Locate the cell with the specified text and output its [X, Y] center coordinate. 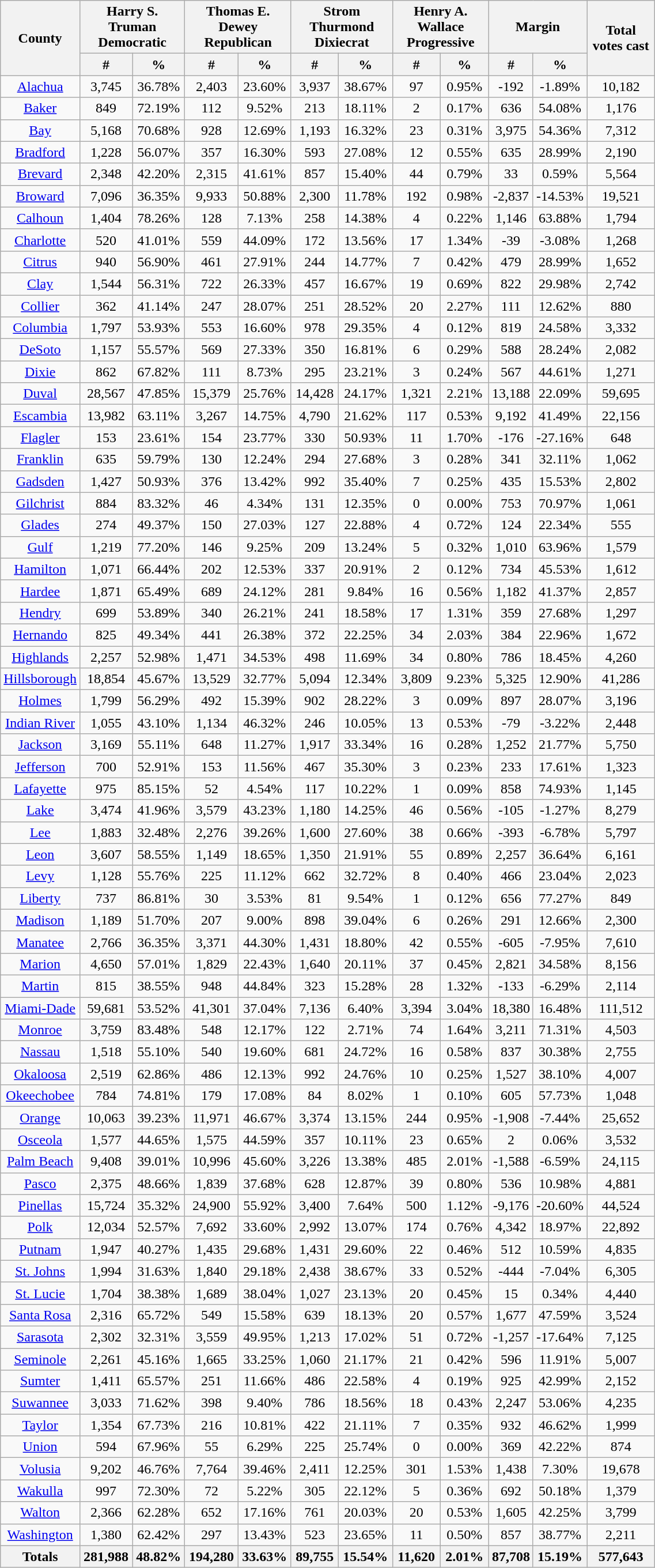
-27.16% [560, 438]
28.24% [560, 350]
28.52% [365, 306]
-1.89% [560, 86]
127 [315, 525]
13,188 [510, 394]
13.24% [365, 547]
1,404 [106, 218]
40.27% [159, 1249]
49.37% [159, 525]
340 [211, 613]
46.67% [264, 1118]
18 [416, 1403]
1.64% [464, 1030]
1,829 [211, 964]
-6.59% [560, 1162]
50.88% [264, 196]
1,268 [620, 240]
Seminole [40, 1359]
1,438 [510, 1469]
11,620 [416, 1556]
39.26% [264, 832]
11.27% [264, 745]
323 [315, 986]
784 [106, 1096]
485 [416, 1162]
512 [510, 1249]
12.35% [365, 503]
2,857 [620, 591]
21.62% [365, 416]
Broward [40, 196]
10.98% [560, 1183]
44.65% [159, 1140]
5.22% [264, 1491]
45.53% [560, 569]
6,305 [620, 1271]
131 [315, 503]
17.16% [264, 1513]
Lake [40, 811]
70.68% [159, 130]
54.08% [560, 108]
Henry A. WallaceProgressive [440, 27]
737 [106, 898]
70.97% [560, 503]
Monroe [40, 1030]
Hamilton [40, 569]
4.54% [264, 789]
37.04% [264, 1008]
Levy [40, 876]
22.12% [365, 1491]
258 [315, 218]
1,252 [510, 745]
77.27% [560, 898]
1,193 [315, 130]
3,033 [106, 1403]
84 [315, 1096]
18.56% [365, 1403]
940 [106, 262]
32.31% [159, 1337]
10.22% [365, 789]
2,247 [510, 1403]
6.40% [365, 1008]
194,280 [211, 1556]
65.57% [159, 1381]
9.84% [365, 591]
207 [211, 920]
15 [510, 1293]
33.25% [264, 1359]
10.81% [264, 1425]
0.32% [464, 547]
86.81% [159, 898]
3,371 [211, 942]
20.03% [365, 1513]
9,408 [106, 1162]
540 [211, 1052]
10.11% [365, 1140]
154 [211, 438]
9,933 [211, 196]
16.67% [365, 284]
38.77% [560, 1535]
30.38% [560, 1052]
291 [510, 920]
Bradford [40, 152]
15.39% [264, 701]
0.34% [560, 1293]
32.48% [159, 832]
0.46% [464, 1249]
15.53% [560, 481]
11,971 [211, 1118]
2,438 [315, 1271]
-7.44% [560, 1118]
23.61% [159, 438]
1,612 [620, 569]
734 [510, 569]
12.90% [560, 679]
1.70% [464, 438]
3,745 [106, 86]
16.32% [365, 130]
35.32% [159, 1205]
38.55% [159, 986]
7,096 [106, 196]
41.01% [159, 240]
Highlands [40, 657]
150 [211, 525]
662 [315, 876]
63.96% [560, 547]
372 [315, 635]
2,992 [315, 1227]
0.10% [464, 1096]
42.20% [159, 174]
2,366 [106, 1513]
67.82% [159, 372]
18,380 [510, 1008]
3,975 [510, 130]
23.60% [264, 86]
9.52% [264, 108]
1,350 [315, 854]
Orange [40, 1118]
4,650 [106, 964]
1,354 [106, 1425]
32.77% [264, 679]
27.33% [264, 350]
689 [211, 591]
1.32% [464, 986]
594 [106, 1447]
14.77% [365, 262]
34.58% [560, 964]
1,999 [620, 1425]
3,937 [315, 86]
56.90% [159, 262]
7.30% [560, 1469]
2,302 [106, 1337]
-105 [510, 811]
39.01% [159, 1162]
42.99% [560, 1381]
12.24% [264, 459]
10,182 [620, 86]
4,235 [620, 1403]
45.67% [159, 679]
722 [211, 284]
18.45% [560, 657]
-192 [510, 86]
1,799 [106, 701]
31.63% [159, 1271]
Brevard [40, 174]
520 [106, 240]
700 [106, 767]
295 [315, 372]
18.13% [365, 1315]
3,809 [416, 679]
44.84% [264, 986]
Calhoun [40, 218]
57.73% [560, 1096]
16.30% [264, 152]
122 [315, 1030]
1,380 [106, 1535]
0.43% [464, 1403]
247 [211, 306]
1,055 [106, 723]
112 [211, 108]
548 [211, 1030]
24.72% [365, 1052]
13,982 [106, 416]
23.04% [560, 876]
29.68% [264, 1249]
24.76% [365, 1074]
49.95% [264, 1337]
301 [416, 1469]
11.69% [365, 657]
1,176 [620, 108]
Sumter [40, 1381]
55.76% [159, 876]
1,134 [211, 723]
Union [40, 1447]
12.66% [560, 920]
4,342 [510, 1227]
22.34% [560, 525]
78.26% [159, 218]
29.60% [365, 1249]
0.17% [464, 108]
384 [510, 635]
17.08% [264, 1096]
0.24% [464, 372]
461 [211, 262]
-79 [510, 723]
Flagler [40, 438]
13.15% [365, 1118]
902 [315, 701]
32.72% [365, 876]
16.60% [264, 328]
Hardee [40, 591]
862 [106, 372]
2.71% [365, 1030]
13.38% [365, 1162]
12.69% [264, 130]
13.56% [365, 240]
819 [510, 328]
67.73% [159, 1425]
1,665 [211, 1359]
10,063 [106, 1118]
1,128 [106, 876]
Hillsborough [40, 679]
5,797 [620, 832]
39.23% [159, 1118]
0.36% [464, 1491]
Margin [537, 27]
8.02% [365, 1096]
32.11% [560, 459]
59,681 [106, 1008]
216 [211, 1425]
0.22% [464, 218]
Clay [40, 284]
500 [416, 1205]
1,060 [315, 1359]
Liberty [40, 898]
41.37% [560, 591]
2,114 [620, 986]
1,947 [106, 1249]
Volusia [40, 1469]
2.27% [464, 306]
55.10% [159, 1052]
21.91% [365, 854]
13 [416, 723]
14.25% [365, 811]
53.93% [159, 328]
0.59% [560, 174]
-6.78% [560, 832]
2,742 [620, 284]
880 [620, 306]
Gadsden [40, 481]
0.50% [464, 1535]
2,152 [620, 1381]
1,518 [106, 1052]
2,519 [106, 1074]
39 [416, 1183]
-39 [510, 240]
1,839 [211, 1183]
27.60% [365, 832]
Wakulla [40, 1491]
21 [416, 1359]
1,228 [106, 152]
62.28% [159, 1513]
17.02% [365, 1337]
4.34% [264, 503]
376 [211, 481]
St. Lucie [40, 1293]
441 [211, 635]
Putnam [40, 1249]
5,564 [620, 174]
Gilchrist [40, 503]
26.33% [264, 284]
628 [315, 1183]
12.53% [264, 569]
1,527 [510, 1074]
3,394 [416, 1008]
15.40% [365, 174]
1,271 [620, 372]
3.53% [264, 898]
48.66% [159, 1183]
Jefferson [40, 767]
11.78% [365, 196]
1,704 [106, 1293]
5,325 [510, 679]
9.40% [264, 1403]
567 [510, 372]
1,149 [211, 854]
59.79% [159, 459]
8,279 [620, 811]
22.58% [365, 1381]
2,315 [211, 174]
Miami-Dade [40, 1008]
48.82% [159, 1556]
45.16% [159, 1359]
7,136 [315, 1008]
1,677 [510, 1315]
3,196 [620, 701]
Palm Beach [40, 1162]
63.88% [560, 218]
948 [211, 986]
0.40% [464, 876]
38.38% [159, 1293]
8 [416, 876]
1,427 [106, 481]
44.61% [560, 372]
435 [510, 481]
DeSoto [40, 350]
0.31% [464, 130]
Washington [40, 1535]
0.52% [464, 1271]
897 [510, 701]
44.59% [264, 1140]
Marion [40, 964]
3,532 [620, 1140]
22.43% [264, 964]
0.26% [464, 920]
44.30% [264, 942]
28,567 [106, 394]
2,348 [106, 174]
0.69% [464, 284]
588 [510, 350]
-3.22% [560, 723]
0.35% [464, 1425]
St. Johns [40, 1271]
1,883 [106, 832]
Walton [40, 1513]
1,146 [510, 218]
83.32% [159, 503]
5,168 [106, 130]
13.07% [365, 1227]
-20.60% [560, 1205]
19.60% [264, 1052]
44,524 [620, 1205]
0.58% [464, 1052]
57.01% [159, 964]
692 [510, 1491]
3,607 [106, 854]
Leon [40, 854]
Harry S. TrumanDemocratic [132, 27]
15,379 [211, 394]
337 [315, 569]
35.30% [365, 767]
1,182 [510, 591]
-1,908 [510, 1118]
Franklin [40, 459]
50.18% [560, 1491]
-444 [510, 1271]
0.65% [464, 1140]
3,267 [211, 416]
3,226 [315, 1162]
9.54% [365, 898]
18.97% [560, 1227]
0.19% [464, 1381]
22 [416, 1249]
11.12% [264, 876]
10,996 [211, 1162]
5,750 [620, 745]
53.06% [560, 1403]
25.76% [264, 394]
12,034 [106, 1227]
815 [106, 986]
23.77% [264, 438]
2,082 [620, 350]
0.66% [464, 832]
62.42% [159, 1535]
241 [315, 613]
43.23% [264, 811]
54.36% [560, 130]
Hendry [40, 613]
174 [416, 1227]
37 [416, 964]
2,375 [106, 1183]
577,643 [620, 1556]
-605 [510, 942]
7,764 [211, 1469]
9,192 [510, 416]
51.70% [159, 920]
5,094 [315, 679]
Citrus [40, 262]
12.17% [264, 1030]
Madison [40, 920]
15,724 [106, 1205]
928 [211, 130]
549 [211, 1315]
97 [416, 86]
0.89% [464, 854]
27.08% [365, 152]
639 [315, 1315]
59,695 [620, 394]
2,802 [620, 481]
Polk [40, 1227]
41.96% [159, 811]
Suwannee [40, 1403]
12.34% [365, 679]
128 [211, 218]
Dixie [40, 372]
0.06% [560, 1140]
7.64% [365, 1205]
11.91% [560, 1359]
281 [315, 591]
Escambia [40, 416]
2,190 [620, 152]
33.60% [264, 1227]
0.98% [464, 196]
1,027 [315, 1293]
825 [106, 635]
29.35% [365, 328]
9.00% [264, 920]
22,892 [620, 1227]
12.13% [264, 1074]
42 [416, 942]
1.34% [464, 240]
281,988 [106, 1556]
1,189 [106, 920]
56.29% [159, 701]
19 [416, 284]
65.49% [159, 591]
1,145 [620, 789]
1,010 [510, 547]
43.10% [159, 723]
27.03% [264, 525]
5,007 [620, 1359]
Total votes cast [620, 38]
8,156 [620, 964]
1,840 [211, 1271]
6.29% [264, 1447]
23.65% [365, 1535]
24,900 [211, 1205]
29.98% [560, 284]
25,652 [620, 1118]
42.22% [560, 1447]
Indian River [40, 723]
498 [315, 657]
53.89% [159, 613]
23.13% [365, 1293]
Alachua [40, 86]
89,755 [315, 1556]
45.60% [264, 1162]
1,297 [620, 613]
18,854 [106, 679]
33.63% [264, 1556]
2,411 [315, 1469]
3,559 [211, 1337]
Okaloosa [40, 1074]
422 [315, 1425]
Columbia [40, 328]
362 [106, 306]
1,871 [106, 591]
39.04% [365, 920]
4,440 [620, 1293]
9.25% [264, 547]
1,544 [106, 284]
Okeechobee [40, 1096]
38.10% [560, 1074]
858 [510, 789]
1,180 [315, 811]
656 [510, 898]
3,579 [211, 811]
596 [510, 1359]
2,276 [211, 832]
65.72% [159, 1315]
7,125 [620, 1337]
55.11% [159, 745]
County [40, 38]
56.07% [159, 152]
1,471 [211, 657]
2,211 [620, 1535]
51 [416, 1337]
652 [211, 1513]
26.38% [264, 635]
12.25% [365, 1469]
146 [211, 547]
1,575 [211, 1140]
47.59% [560, 1315]
11.56% [264, 767]
4,790 [315, 416]
22.88% [365, 525]
Totals [40, 1556]
2,755 [620, 1052]
Jackson [40, 745]
52.57% [159, 1227]
-1,588 [510, 1162]
-393 [510, 832]
1,411 [106, 1381]
761 [315, 1513]
4,835 [620, 1249]
1,435 [211, 1249]
Lee [40, 832]
202 [211, 569]
-1.27% [560, 811]
72.30% [159, 1491]
1,213 [315, 1337]
209 [315, 547]
3,799 [620, 1513]
Holmes [40, 701]
359 [510, 613]
22.25% [365, 635]
71.62% [159, 1403]
87,708 [510, 1556]
Bay [40, 130]
41.61% [264, 174]
39.46% [264, 1469]
46.32% [264, 723]
7,610 [620, 942]
22.09% [560, 394]
874 [620, 1447]
19,678 [620, 1469]
369 [510, 1447]
7,312 [620, 130]
2,821 [510, 964]
1,048 [620, 1096]
14.38% [365, 218]
1.31% [464, 613]
-6.29% [560, 986]
-133 [510, 986]
3,474 [106, 811]
341 [510, 459]
11.66% [264, 1381]
74 [416, 1030]
46.62% [560, 1425]
27.91% [264, 262]
12 [416, 152]
24.17% [365, 394]
-14.53% [560, 196]
932 [510, 1425]
36.78% [159, 86]
2,261 [106, 1359]
8.73% [264, 372]
172 [315, 240]
3,211 [510, 1030]
Baker [40, 108]
479 [510, 262]
19,521 [620, 196]
593 [315, 152]
4,260 [620, 657]
Duval [40, 394]
-3.08% [560, 240]
24.58% [560, 328]
1,605 [510, 1513]
18.65% [264, 854]
7.13% [264, 218]
2,448 [620, 723]
24.12% [264, 591]
25.74% [365, 1447]
884 [106, 503]
4,881 [620, 1183]
1,321 [416, 394]
3.04% [464, 1008]
555 [620, 525]
898 [315, 920]
28 [416, 986]
925 [510, 1381]
1,577 [106, 1140]
77.20% [159, 547]
559 [211, 240]
274 [106, 525]
1,672 [620, 635]
Manatee [40, 942]
44.09% [264, 240]
492 [211, 701]
330 [315, 438]
1,689 [211, 1293]
Glades [40, 525]
4,503 [620, 1030]
29.18% [264, 1271]
28.22% [365, 701]
81 [315, 898]
Hernando [40, 635]
1,794 [620, 218]
-2,837 [510, 196]
41,301 [211, 1008]
753 [510, 503]
15.28% [365, 986]
41.14% [159, 306]
822 [510, 284]
9.23% [464, 679]
1,061 [620, 503]
Collier [40, 306]
179 [211, 1096]
3,374 [315, 1118]
1,652 [620, 262]
74.93% [560, 789]
Sarasota [40, 1337]
12.87% [365, 1183]
1,323 [620, 767]
398 [211, 1403]
466 [510, 876]
15.58% [264, 1315]
38 [416, 832]
55.57% [159, 350]
74.81% [159, 1096]
0.29% [464, 350]
1,157 [106, 350]
21.11% [365, 1425]
26.21% [264, 613]
83.48% [159, 1030]
1,062 [620, 459]
4,007 [620, 1074]
130 [211, 459]
Gulf [40, 547]
56.31% [159, 284]
-7.04% [560, 1271]
Lafayette [40, 789]
62.86% [159, 1074]
605 [510, 1096]
6,161 [620, 854]
Martin [40, 986]
837 [510, 1052]
2.21% [464, 394]
-9,176 [510, 1205]
3,524 [620, 1315]
2,316 [106, 1315]
553 [211, 328]
3,169 [106, 745]
9,202 [106, 1469]
350 [315, 350]
10.59% [560, 1249]
52 [211, 789]
636 [510, 108]
21.77% [560, 745]
-17.64% [560, 1337]
10.05% [365, 723]
457 [315, 284]
1,219 [106, 547]
1,917 [315, 745]
52.98% [159, 657]
38.04% [264, 1293]
111,512 [620, 1008]
71.31% [560, 1030]
42.25% [560, 1513]
72.19% [159, 108]
233 [510, 767]
63.11% [159, 416]
3,332 [620, 328]
1,600 [315, 832]
53.52% [159, 1008]
46.76% [159, 1469]
33.34% [365, 745]
Nassau [40, 1052]
1,640 [315, 964]
Charlotte [40, 240]
13.42% [264, 481]
17.61% [560, 767]
124 [510, 525]
36.64% [560, 854]
20.91% [365, 569]
55.92% [264, 1205]
1.12% [464, 1205]
41.49% [560, 416]
2,766 [106, 942]
305 [315, 1491]
523 [315, 1535]
2.03% [464, 635]
12.62% [560, 306]
18.80% [365, 942]
Pinellas [40, 1205]
Santa Rosa [40, 1315]
0.79% [464, 174]
20.11% [365, 964]
14.75% [264, 416]
85.15% [159, 789]
67.96% [159, 1447]
-1,257 [510, 1337]
978 [315, 328]
681 [315, 1052]
-7.95% [560, 942]
Pasco [40, 1183]
41,286 [620, 679]
975 [106, 789]
Thomas E. DeweyRepublican [238, 27]
72 [211, 1491]
52.91% [159, 767]
35.40% [365, 481]
-176 [510, 438]
18.11% [365, 108]
13.43% [264, 1535]
2,023 [620, 876]
16.48% [560, 1008]
13,529 [211, 679]
47.85% [159, 394]
14,428 [315, 394]
192 [416, 196]
0.57% [464, 1315]
997 [106, 1491]
Strom ThurmondDixiecrat [342, 27]
66.44% [159, 569]
1.53% [464, 1469]
44 [416, 174]
699 [106, 613]
23.21% [365, 372]
297 [211, 1535]
37.68% [264, 1183]
22.96% [560, 635]
22,156 [620, 416]
1,071 [106, 569]
15.19% [560, 1556]
0.76% [464, 1227]
569 [211, 350]
1,379 [620, 1491]
467 [315, 767]
30 [211, 898]
7,692 [211, 1227]
Taylor [40, 1425]
15.54% [365, 1556]
3,400 [315, 1205]
21.17% [365, 1359]
18.58% [365, 613]
0.23% [464, 767]
246 [315, 723]
58.55% [159, 854]
10 [416, 1074]
Osceola [40, 1140]
24,115 [620, 1162]
1,797 [106, 328]
2,403 [211, 86]
49.34% [159, 635]
3,759 [106, 1030]
16.81% [365, 350]
1,579 [620, 547]
536 [510, 1183]
213 [315, 108]
1,994 [106, 1271]
294 [315, 459]
34.53% [264, 657]
